Return [X, Y] of the center of cell containing provided text 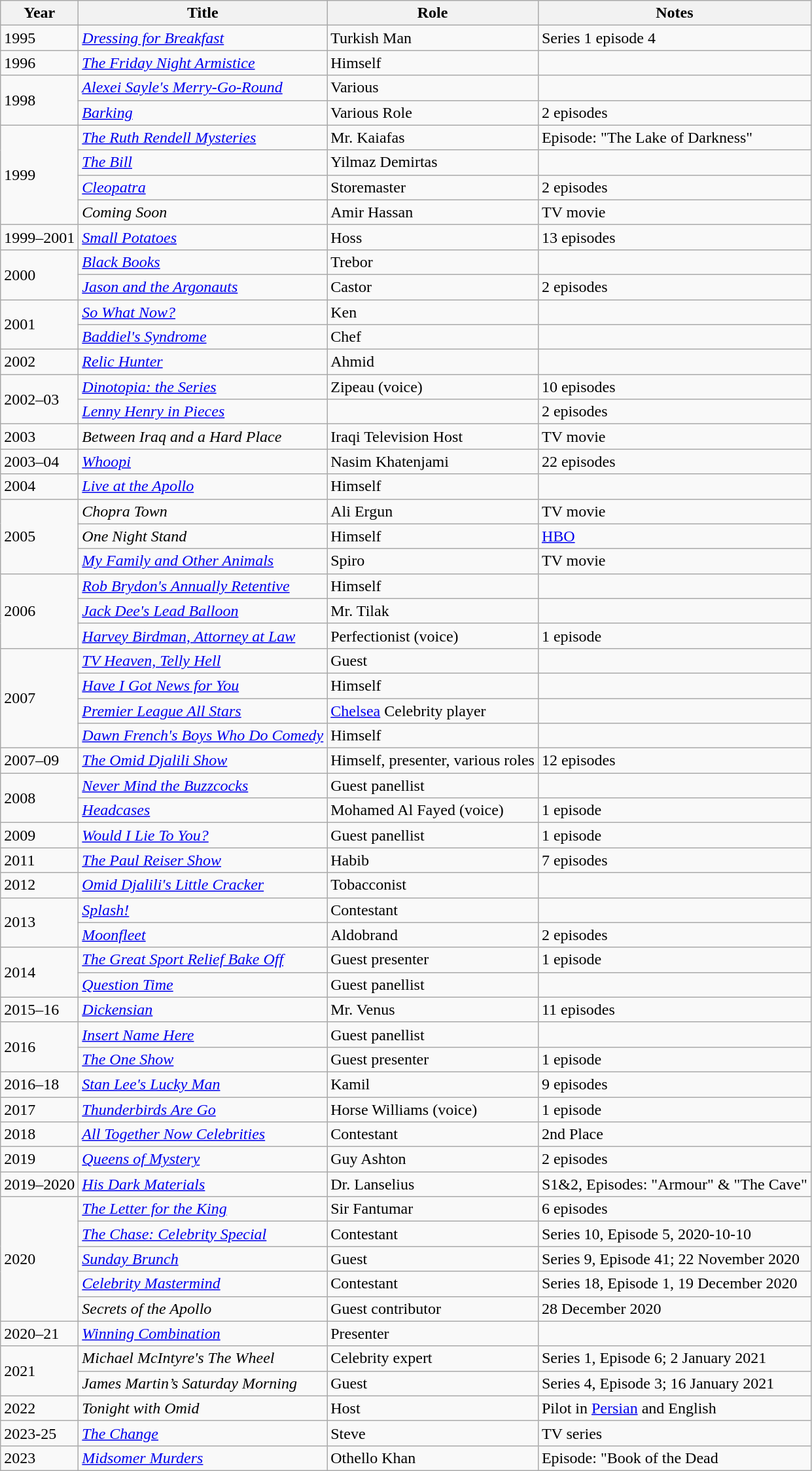
Episode: "The Lake of Darkness" [674, 137]
2003–04 [39, 462]
2014 [39, 972]
Dickensian [203, 1009]
28 December 2020 [674, 1309]
The Change [203, 1433]
Alexei Sayle's Merry-Go-Round [203, 88]
Perfectionist (voice) [433, 636]
Amir Hassan [433, 212]
Lenny Henry in Pieces [203, 412]
The Bill [203, 162]
1999–2001 [39, 237]
TV series [674, 1433]
Aldobrand [433, 935]
The Ruth Rendell Mysteries [203, 137]
2000 [39, 274]
2023-25 [39, 1433]
Live at the Apollo [203, 486]
Have I Got News for You [203, 685]
Jack Dee's Lead Balloon [203, 611]
Small Potatoes [203, 237]
2016–18 [39, 1084]
7 episodes [674, 860]
Between Iraq and a Hard Place [203, 437]
11 episodes [674, 1009]
1999 [39, 175]
2002–03 [39, 399]
Iraqi Television Host [433, 437]
So What Now? [203, 312]
Zipeau (voice) [433, 387]
2nd Place [674, 1135]
Ken [433, 312]
HBO [674, 536]
Queens of Mystery [203, 1159]
Chef [433, 337]
Mohamed Al Fayed (voice) [433, 810]
2017 [39, 1110]
2020–21 [39, 1334]
Turkish Man [433, 38]
The Great Sport Relief Bake Off [203, 960]
Chelsea Celebrity player [433, 710]
Dawn French's Boys Who Do Comedy [203, 736]
Would I Lie To You? [203, 835]
His Dark Materials [203, 1184]
Various [433, 88]
Moonfleet [203, 935]
Series 18, Episode 1, 19 December 2020 [674, 1284]
Series 1, Episode 6; 2 January 2021 [674, 1358]
Headcases [203, 810]
2007–09 [39, 761]
Mr. Tilak [433, 611]
Othello Khan [433, 1458]
Thunderbirds Are Go [203, 1110]
Series 9, Episode 41; 22 November 2020 [674, 1259]
Never Mind the Buzzcocks [203, 786]
2011 [39, 860]
Baddiel's Syndrome [203, 337]
2015–16 [39, 1009]
Episode: "Book of the Dead [674, 1458]
Spiro [433, 561]
James Martin’s Saturday Morning [203, 1383]
My Family and Other Animals [203, 561]
Dressing for Breakfast [203, 38]
Insert Name Here [203, 1034]
One Night Stand [203, 536]
12 episodes [674, 761]
2018 [39, 1135]
Himself, presenter, various roles [433, 761]
1996 [39, 63]
Premier League All Stars [203, 710]
Winning Combination [203, 1334]
22 episodes [674, 462]
Steve [433, 1433]
Trebor [433, 262]
2020 [39, 1259]
Coming Soon [203, 212]
Guest contributor [433, 1309]
2001 [39, 325]
9 episodes [674, 1084]
Mr. Venus [433, 1009]
Series 1 episode 4 [674, 38]
Guy Ashton [433, 1159]
Year [39, 13]
Pilot in Persian and English [674, 1408]
The Chase: Celebrity Special [203, 1234]
Dr. Lanselius [433, 1184]
Omid Djalili's Little Cracker [203, 885]
Storemaster [433, 187]
Dinotopia: the Series [203, 387]
Host [433, 1408]
2019 [39, 1159]
Sunday Brunch [203, 1259]
2021 [39, 1371]
Habib [433, 860]
2012 [39, 885]
Role [433, 13]
Splash! [203, 910]
2005 [39, 536]
Yilmaz Demirtas [433, 162]
The Omid Djalili Show [203, 761]
Ali Ergun [433, 511]
Ahmid [433, 362]
Chopra Town [203, 511]
Michael McIntyre's The Wheel [203, 1358]
2013 [39, 922]
Castor [433, 287]
Celebrity Mastermind [203, 1284]
13 episodes [674, 237]
Barking [203, 113]
Rob Brydon's Annually Retentive [203, 586]
Mr. Kaiafas [433, 137]
2019–2020 [39, 1184]
Black Books [203, 262]
Presenter [433, 1334]
Notes [674, 13]
2007 [39, 698]
2003 [39, 437]
2006 [39, 611]
2023 [39, 1458]
2009 [39, 835]
Question Time [203, 985]
The Letter for the King [203, 1209]
1995 [39, 38]
Jason and the Argonauts [203, 287]
Stan Lee's Lucky Man [203, 1084]
Title [203, 13]
Nasim Khatenjami [433, 462]
S1&2, Episodes: "Armour" & "The Cave" [674, 1184]
Horse Williams (voice) [433, 1110]
The Friday Night Armistice [203, 63]
2004 [39, 486]
Celebrity expert [433, 1358]
Harvey Birdman, Attorney at Law [203, 636]
All Together Now Celebrities [203, 1135]
6 episodes [674, 1209]
2008 [39, 798]
Midsomer Murders [203, 1458]
Kamil [433, 1084]
2016 [39, 1047]
Tonight with Omid [203, 1408]
Various Role [433, 113]
Series 4, Episode 3; 16 January 2021 [674, 1383]
The One Show [203, 1059]
The Paul Reiser Show [203, 860]
Series 10, Episode 5, 2020-10-10 [674, 1234]
Tobacconist [433, 885]
Relic Hunter [203, 362]
1998 [39, 100]
Hoss [433, 237]
Secrets of the Apollo [203, 1309]
10 episodes [674, 387]
TV Heaven, Telly Hell [203, 661]
Cleopatra [203, 187]
Whoopi [203, 462]
2002 [39, 362]
Sir Fantumar [433, 1209]
2022 [39, 1408]
